Extract the (x, y) coordinate from the center of the cell holding the provided text.  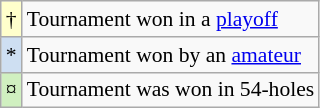
Tournament won in a playoff (171, 19)
¤ (12, 90)
* (12, 55)
Tournament won by an amateur (171, 55)
Tournament was won in 54-holes (171, 90)
† (12, 19)
